Find where the given text appears and provide that cell's center as [x, y] coordinate. 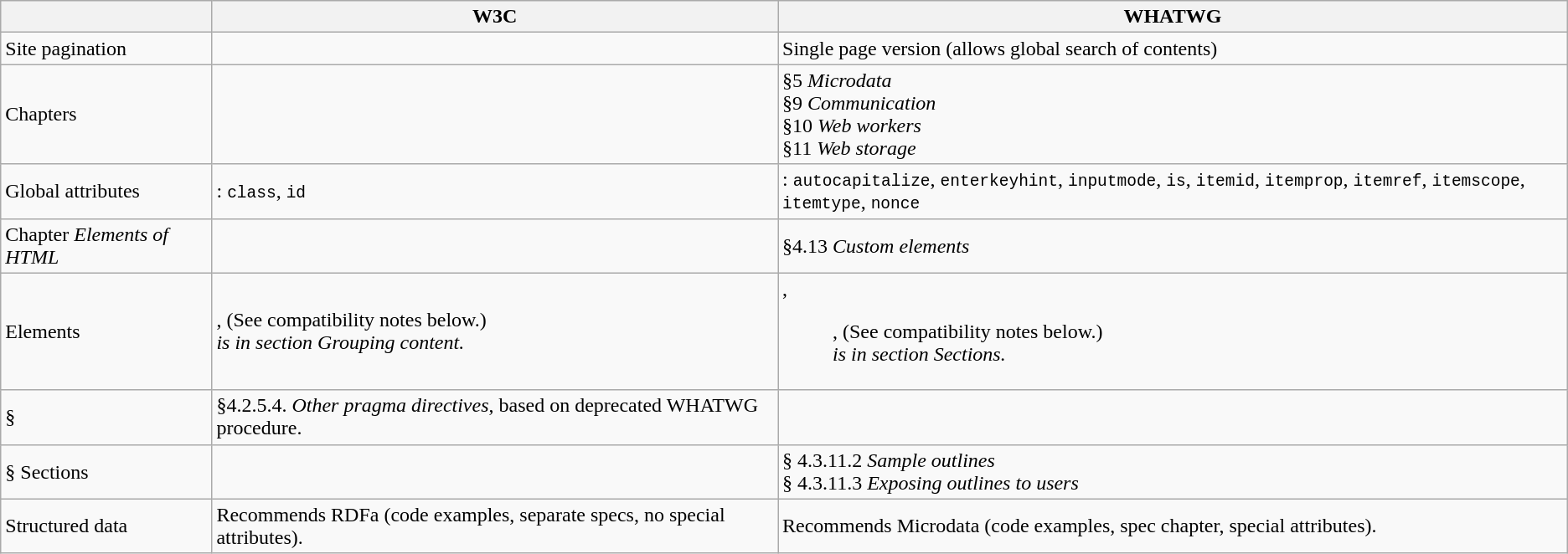
Structured data [106, 526]
§4.13 Custom elements [1173, 246]
§4.2.5.4. Other pragma directives, based on deprecated WHATWG procedure. [495, 417]
Recommends Microdata (code examples, spec chapter, special attributes). [1173, 526]
§5 Microdata§9 Communication§10 Web workers§11 Web storage [1173, 114]
Site pagination [106, 49]
: class, id [495, 191]
W3C [495, 17]
Global attributes [106, 191]
Chapters [106, 114]
Recommends RDFa (code examples, separate specs, no special attributes). [495, 526]
: autocapitalize, enterkeyhint, inputmode, is, itemid, itemprop, itemref, itemscope, itemtype, nonce [1173, 191]
Elements [106, 331]
§ Sections [106, 472]
, , (See compatibility notes below.) is in section Sections. [1173, 331]
§ 4.3.11.2 Sample outlines§ 4.3.11.3 Exposing outlines to users [1173, 472]
Single page version (allows global search of contents) [1173, 49]
, (See compatibility notes below.) is in section Grouping content. [495, 331]
WHATWG [1173, 17]
Chapter Elements of HTML [106, 246]
§ [106, 417]
